Pinpoint the cell where the given text exists, returning its [x, y] midpoint coordinate. 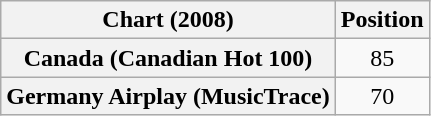
70 [382, 96]
Canada (Canadian Hot 100) [168, 58]
Germany Airplay (MusicTrace) [168, 96]
85 [382, 58]
Position [382, 20]
Chart (2008) [168, 20]
